From the cell containing the given text, extract its center point as (X, Y) coordinate. 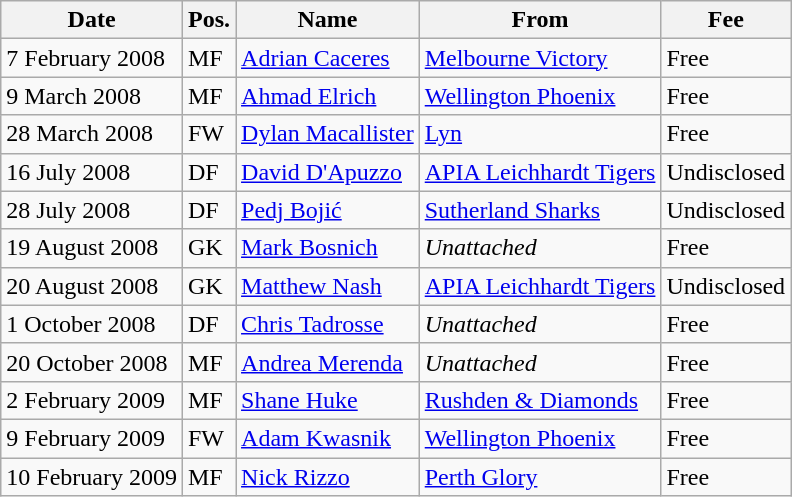
1 October 2008 (92, 324)
28 March 2008 (92, 134)
Fee (726, 20)
Rushden & Diamonds (540, 400)
David D'Apuzzo (328, 172)
From (540, 20)
Dylan Macallister (328, 134)
19 August 2008 (92, 248)
Lyn (540, 134)
Adrian Caceres (328, 58)
9 March 2008 (92, 96)
16 July 2008 (92, 172)
28 July 2008 (92, 210)
Date (92, 20)
Melbourne Victory (540, 58)
20 August 2008 (92, 286)
Adam Kwasnik (328, 438)
Chris Tadrosse (328, 324)
Perth Glory (540, 477)
7 February 2008 (92, 58)
2 February 2009 (92, 400)
Pedj Bojić (328, 210)
20 October 2008 (92, 362)
Mark Bosnich (328, 248)
Sutherland Sharks (540, 210)
Name (328, 20)
Andrea Merenda (328, 362)
10 February 2009 (92, 477)
Nick Rizzo (328, 477)
Pos. (208, 20)
Matthew Nash (328, 286)
Ahmad Elrich (328, 96)
9 February 2009 (92, 438)
Shane Huke (328, 400)
